Find where the given text appears and provide that cell's center as (x, y) coordinate. 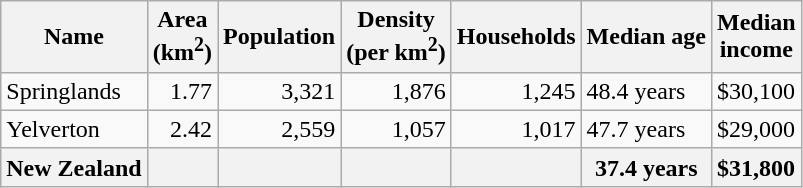
Median age (646, 37)
1,876 (396, 91)
1,245 (516, 91)
New Zealand (74, 167)
$30,100 (756, 91)
3,321 (280, 91)
Households (516, 37)
47.7 years (646, 129)
Name (74, 37)
Area(km2) (182, 37)
Yelverton (74, 129)
Density(per km2) (396, 37)
Population (280, 37)
37.4 years (646, 167)
48.4 years (646, 91)
$29,000 (756, 129)
$31,800 (756, 167)
1,057 (396, 129)
Medianincome (756, 37)
1.77 (182, 91)
2,559 (280, 129)
Springlands (74, 91)
1,017 (516, 129)
2.42 (182, 129)
